Extract the [x, y] coordinate from the center of the cell holding the provided text.  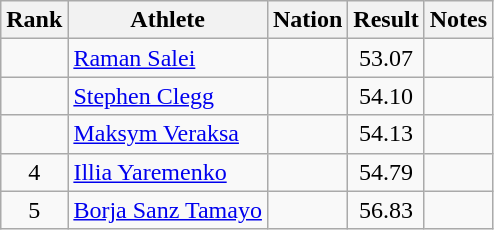
Raman Salei [168, 58]
56.83 [386, 210]
54.79 [386, 172]
4 [34, 172]
5 [34, 210]
53.07 [386, 58]
Maksym Veraksa [168, 134]
Notes [458, 20]
Stephen Clegg [168, 96]
54.10 [386, 96]
Athlete [168, 20]
Rank [34, 20]
Borja Sanz Tamayo [168, 210]
Illia Yaremenko [168, 172]
Nation [307, 20]
Result [386, 20]
54.13 [386, 134]
